Scan for the cell matching the given text and deliver its [x, y] coordinate at center. 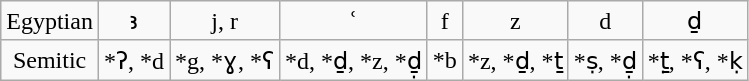
z [515, 21]
*ṣ, *ḏ̣ [605, 60]
Egyptian [50, 21]
d [605, 21]
Semitic [50, 60]
ḏ [695, 21]
*ṯ̣, *ʕ, *ḳ [695, 60]
ʿ [354, 21]
j, r [225, 21]
*b [444, 60]
*g, *ɣ, *ʕ [225, 60]
ꜣ [134, 21]
*ʔ, *d [134, 60]
f [444, 21]
*d, *ḏ, *z, *ḏ̣ [354, 60]
*z, *ḏ, *ṯ [515, 60]
